Determine the [x, y] coordinate at the center of the cell enclosing the given text.  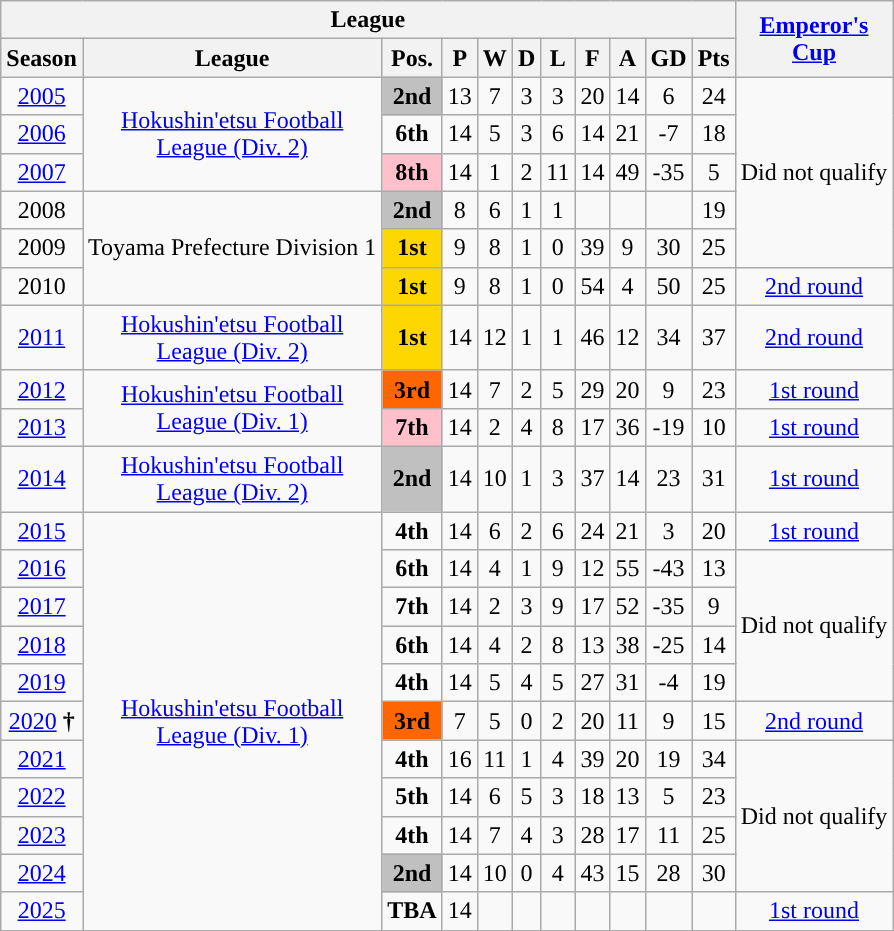
Toyama Prefecture Division 1 [232, 248]
-25 [668, 645]
46 [592, 338]
-43 [668, 569]
2006 [42, 134]
27 [592, 683]
TBA [412, 911]
F [592, 58]
Season [42, 58]
Pos. [412, 58]
W [494, 58]
2024 [42, 873]
8th [412, 172]
43 [592, 873]
55 [628, 569]
2022 [42, 797]
5th [412, 797]
2025 [42, 911]
2011 [42, 338]
54 [592, 286]
50 [668, 286]
38 [628, 645]
2005 [42, 96]
2020 † [42, 721]
2019 [42, 683]
2009 [42, 248]
52 [628, 607]
-19 [668, 427]
2010 [42, 286]
-7 [668, 134]
2008 [42, 210]
2018 [42, 645]
16 [460, 759]
P [460, 58]
2016 [42, 569]
2017 [42, 607]
L [558, 58]
Pts [714, 58]
49 [628, 172]
2013 [42, 427]
2023 [42, 835]
GD [668, 58]
29 [592, 389]
D [526, 58]
2021 [42, 759]
-4 [668, 683]
2014 [42, 478]
2007 [42, 172]
2012 [42, 389]
A [628, 58]
Emperor'sCup [814, 39]
2015 [42, 531]
36 [628, 427]
